Output the [X, Y] coordinate of the center of the cell containing the given text.  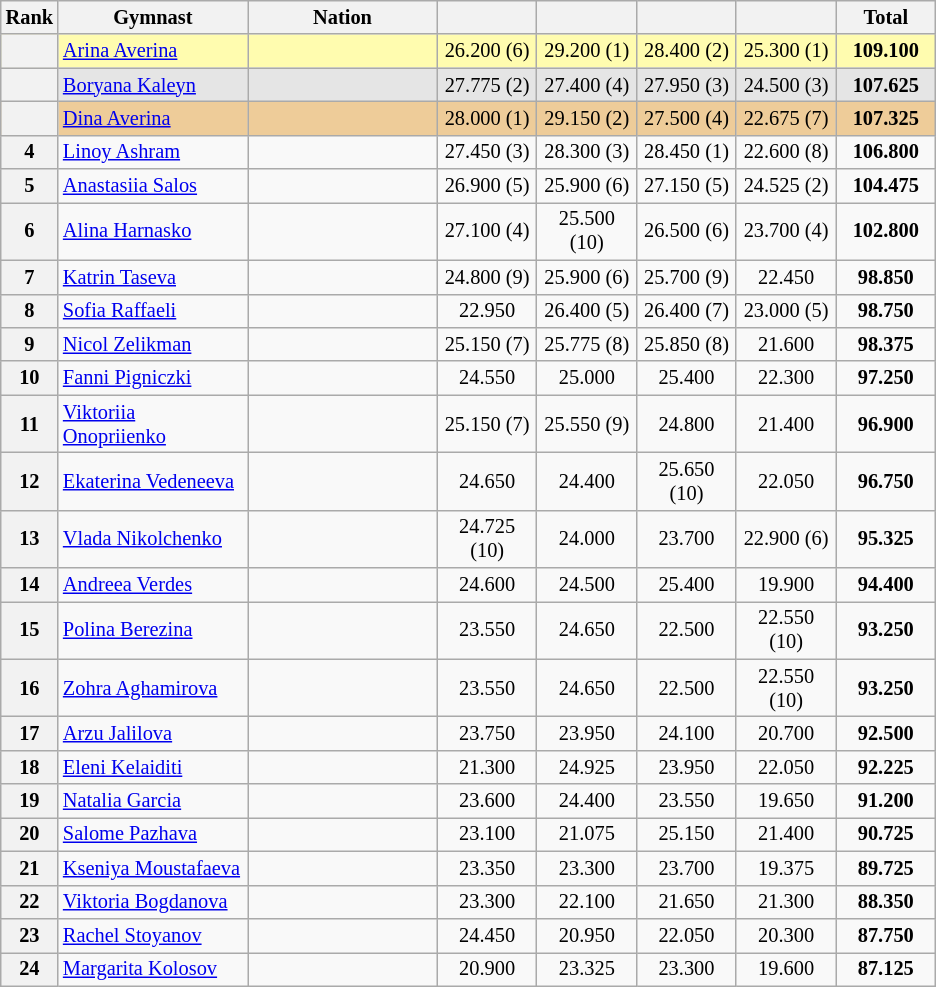
Viktoriia Onopriienko [153, 424]
104.475 [886, 186]
15 [30, 630]
Katrin Taseva [153, 277]
27.100 (4) [487, 231]
Sofia Raffaeli [153, 311]
23 [30, 935]
8 [30, 311]
29.150 (2) [587, 118]
20.700 [786, 733]
22 [30, 902]
98.375 [886, 344]
23.600 [487, 801]
22.300 [786, 378]
Anastasiia Salos [153, 186]
25.700 (9) [687, 277]
90.725 [886, 834]
Vlada Nikolchenko [153, 539]
27.450 (3) [487, 152]
Rank [30, 17]
19.375 [786, 868]
Polina Berezina [153, 630]
88.350 [886, 902]
97.250 [886, 378]
Zohra Aghamirova [153, 688]
24.550 [487, 378]
106.800 [886, 152]
24.525 (2) [786, 186]
Salome Pazhava [153, 834]
25.650 (10) [687, 481]
24.600 [487, 585]
24.500 (3) [786, 85]
16 [30, 688]
Fanni Pigniczki [153, 378]
26.500 (6) [687, 231]
27.150 (5) [687, 186]
22.900 (6) [786, 539]
Nicol Zelikman [153, 344]
28.450 (1) [687, 152]
Ekaterina Vedeneeva [153, 481]
22.450 [786, 277]
24.000 [587, 539]
27.775 (2) [487, 85]
25.000 [587, 378]
6 [30, 231]
Boryana Kaleyn [153, 85]
28.300 (3) [587, 152]
23.750 [487, 733]
Total [886, 17]
19.600 [786, 969]
25.550 (9) [587, 424]
22.950 [487, 311]
107.625 [886, 85]
5 [30, 186]
92.500 [886, 733]
25.500 (10) [587, 231]
21.075 [587, 834]
Arzu Jalilova [153, 733]
Viktoria Bogdanova [153, 902]
87.125 [886, 969]
4 [30, 152]
109.100 [886, 51]
26.200 (6) [487, 51]
26.900 (5) [487, 186]
25.300 (1) [786, 51]
23.100 [487, 834]
13 [30, 539]
18 [30, 767]
22.600 (8) [786, 152]
23.350 [487, 868]
25.850 (8) [687, 344]
14 [30, 585]
29.200 (1) [587, 51]
28.000 (1) [487, 118]
96.900 [886, 424]
27.500 (4) [687, 118]
21 [30, 868]
Gymnast [153, 17]
24.800 [687, 424]
24.500 [587, 585]
92.225 [886, 767]
107.325 [886, 118]
19.900 [786, 585]
21.650 [687, 902]
12 [30, 481]
24.725 (10) [487, 539]
19 [30, 801]
25.775 (8) [587, 344]
22.675 (7) [786, 118]
Dina Averina [153, 118]
26.400 (5) [587, 311]
91.200 [886, 801]
23.325 [587, 969]
Rachel Stoyanov [153, 935]
20.900 [487, 969]
87.750 [886, 935]
22.100 [587, 902]
24 [30, 969]
98.750 [886, 311]
26.400 (7) [687, 311]
102.800 [886, 231]
96.750 [886, 481]
94.400 [886, 585]
20 [30, 834]
24.925 [587, 767]
Arina Averina [153, 51]
Andreea Verdes [153, 585]
Linoy Ashram [153, 152]
11 [30, 424]
19.650 [786, 801]
7 [30, 277]
24.450 [487, 935]
Margarita Kolosov [153, 969]
27.400 (4) [587, 85]
9 [30, 344]
98.850 [886, 277]
20.300 [786, 935]
24.800 (9) [487, 277]
89.725 [886, 868]
Alina Harnasko [153, 231]
17 [30, 733]
10 [30, 378]
Natalia Garcia [153, 801]
27.950 (3) [687, 85]
28.400 (2) [687, 51]
20.950 [587, 935]
25.150 [687, 834]
23.000 (5) [786, 311]
95.325 [886, 539]
Nation [343, 17]
Kseniya Moustafaeva [153, 868]
23.700 (4) [786, 231]
Eleni Kelaiditi [153, 767]
24.100 [687, 733]
21.600 [786, 344]
